Output the (X, Y) coordinate of the center of the cell containing the given text.  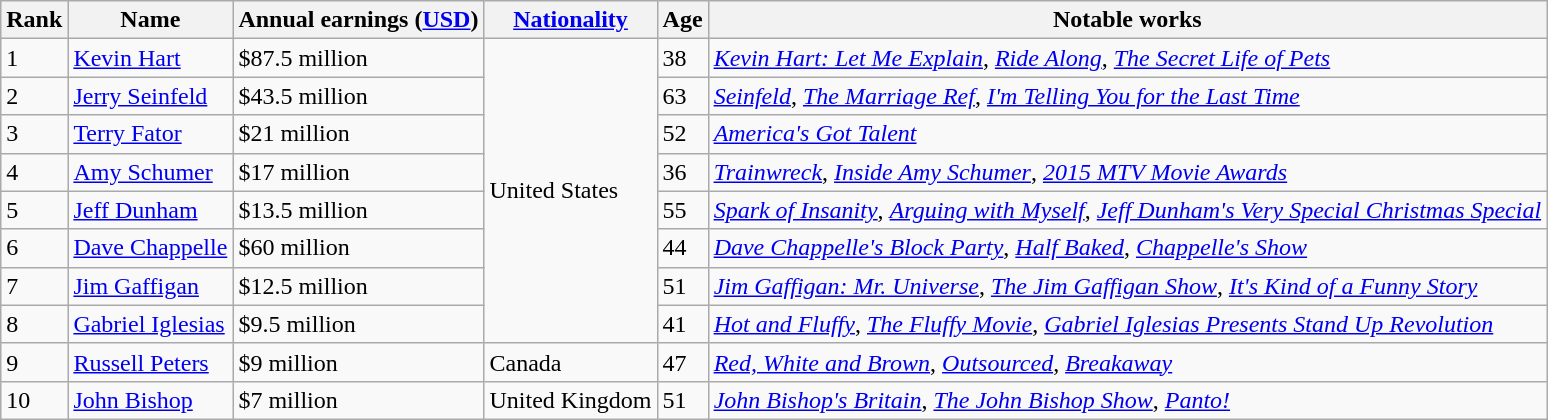
Gabriel Iglesias (150, 324)
1 (34, 58)
$12.5 million (358, 286)
10 (34, 400)
47 (682, 362)
Notable works (1128, 20)
Kevin Hart: Let Me Explain, Ride Along, The Secret Life of Pets (1128, 58)
Seinfeld, The Marriage Ref, I'm Telling You for the Last Time (1128, 96)
John Bishop (150, 400)
Annual earnings (USD) (358, 20)
United States (570, 191)
8 (34, 324)
Jeff Dunham (150, 210)
Terry Fator (150, 134)
63 (682, 96)
Hot and Fluffy, The Fluffy Movie, Gabriel Iglesias Presents Stand Up Revolution (1128, 324)
Jerry Seinfeld (150, 96)
Russell Peters (150, 362)
United Kingdom (570, 400)
Kevin Hart (150, 58)
Amy Schumer (150, 172)
$9.5 million (358, 324)
America's Got Talent (1128, 134)
5 (34, 210)
$21 million (358, 134)
3 (34, 134)
7 (34, 286)
41 (682, 324)
$17 million (358, 172)
6 (34, 248)
Dave Chappelle's Block Party, Half Baked, Chappelle's Show (1128, 248)
Age (682, 20)
Name (150, 20)
Spark of Insanity, Arguing with Myself, Jeff Dunham's Very Special Christmas Special (1128, 210)
Red, White and Brown, Outsourced, Breakaway (1128, 362)
Trainwreck, Inside Amy Schumer, 2015 MTV Movie Awards (1128, 172)
4 (34, 172)
44 (682, 248)
52 (682, 134)
Canada (570, 362)
$87.5 million (358, 58)
55 (682, 210)
2 (34, 96)
38 (682, 58)
Dave Chappelle (150, 248)
Rank (34, 20)
36 (682, 172)
$9 million (358, 362)
Jim Gaffigan (150, 286)
John Bishop's Britain, The John Bishop Show, Panto! (1128, 400)
$13.5 million (358, 210)
$43.5 million (358, 96)
Nationality (570, 20)
$60 million (358, 248)
Jim Gaffigan: Mr. Universe, The Jim Gaffigan Show, It's Kind of a Funny Story (1128, 286)
9 (34, 362)
$7 million (358, 400)
